Search for the cell housing the specified text and yield its (x, y) center coordinate. 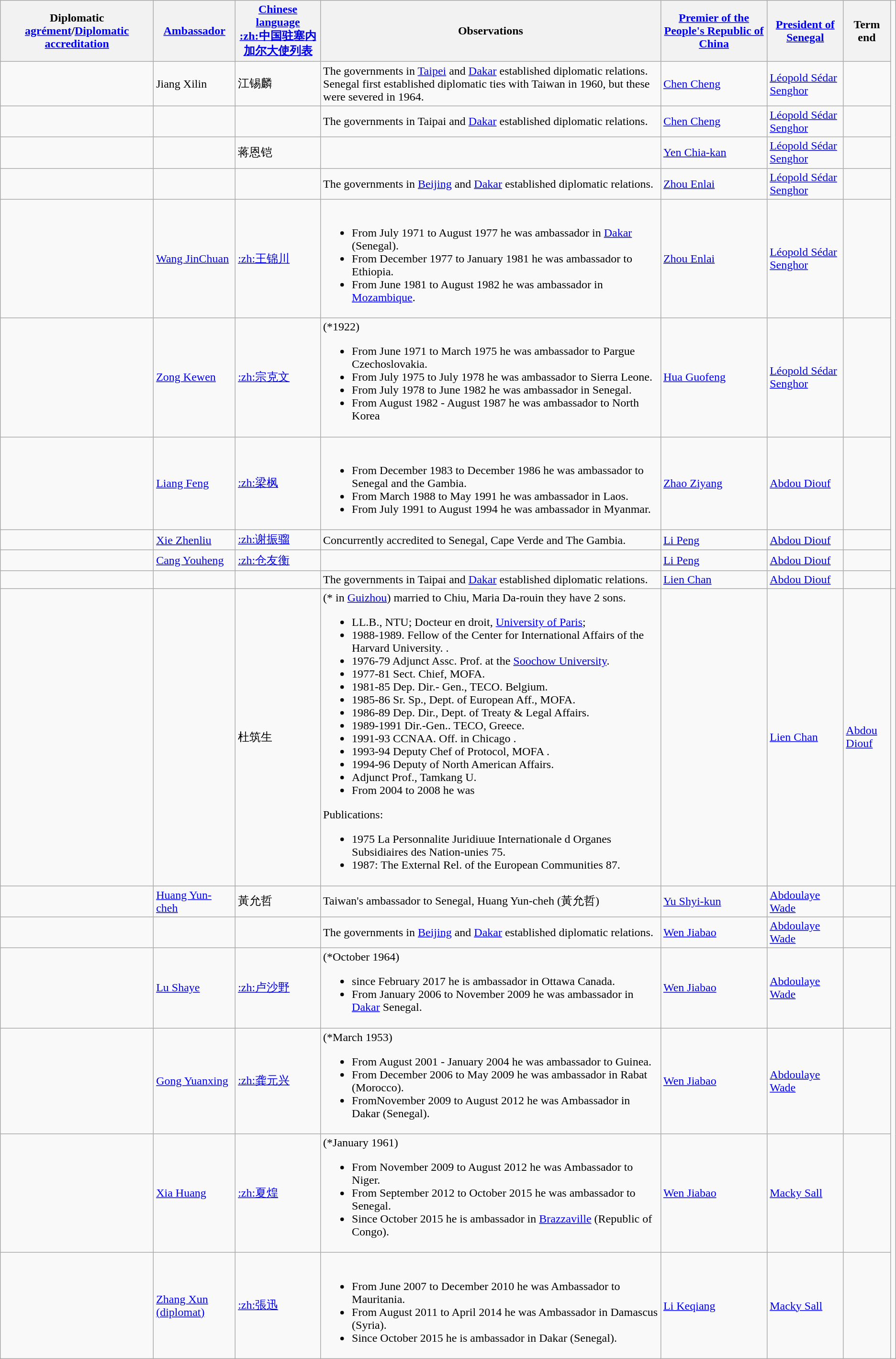
Zhao Ziyang (714, 483)
Li Keqiang (714, 1305)
Premier of the People's Republic of China (714, 31)
Gong Yuanxing (194, 1081)
Observations (491, 31)
Zhang Xun (diplomat) (194, 1305)
Lu Shaye (194, 988)
President of Senegal (805, 31)
Taiwan's ambassador to Senegal, Huang Yun-cheh (黃允哲) (491, 901)
Xie Zhenliu (194, 540)
Concurrently accredited to Senegal, Cape Verde and The Gambia. (491, 540)
Huang Yun-cheh (194, 901)
江锡麟 (278, 84)
Yu Shyi-kun (714, 901)
Chinese language:zh:中国驻塞内加尔大使列表 (278, 31)
Hua Guofeng (714, 377)
:zh:龚元兴 (278, 1081)
:zh:張迅 (278, 1305)
:zh:王锦川 (278, 259)
Yen Chia-kan (714, 152)
Zong Kewen (194, 377)
Ambassador (194, 31)
Wang JinChuan (194, 259)
蒋恩铠 (278, 152)
Xia Huang (194, 1193)
:zh:仓友衡 (278, 560)
Liang Feng (194, 483)
:zh:卢沙野 (278, 988)
Diplomatic agrément/Diplomatic accreditation (77, 31)
:zh:谢振骝 (278, 540)
黃允哲 (278, 901)
Cang Youheng (194, 560)
:zh:夏煌 (278, 1193)
:zh:梁枫 (278, 483)
:zh:宗克文 (278, 377)
(*October 1964)since February 2017 he is ambassador in Ottawa Canada.From January 2006 to November 2009 he was ambassador in Dakar Senegal. (491, 988)
杜筑生 (278, 737)
Jiang Xilin (194, 84)
Term end (867, 31)
